Return [X, Y] of the center of cell containing provided text 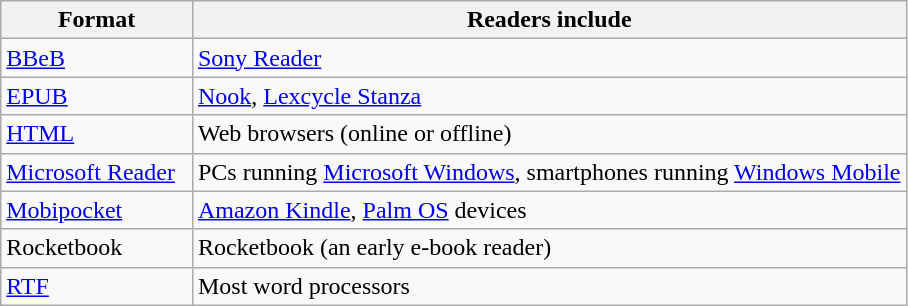
Microsoft Reader [97, 172]
Web browsers (online or offline) [549, 134]
Mobipocket [97, 210]
Rocketbook [97, 248]
PCs running Microsoft Windows, smartphones running Windows Mobile [549, 172]
RTF [97, 286]
Nook, Lexcycle Stanza [549, 96]
Most word processors [549, 286]
Sony Reader [549, 58]
Amazon Kindle, Palm OS devices [549, 210]
Readers include [549, 20]
BBeB [97, 58]
Rocketbook (an early e-book reader) [549, 248]
Format [97, 20]
EPUB [97, 96]
HTML [97, 134]
